Pinpoint the cell where the given text exists, returning its [x, y] midpoint coordinate. 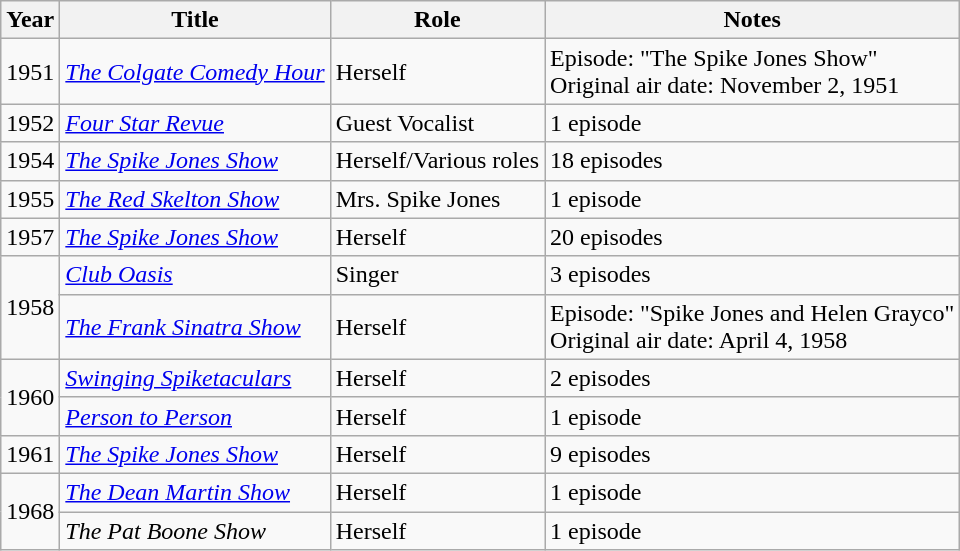
1955 [30, 199]
1951 [30, 72]
Four Star Revue [195, 123]
1968 [30, 511]
20 episodes [752, 237]
The Red Skelton Show [195, 199]
Role [437, 20]
1954 [30, 161]
2 episodes [752, 378]
Club Oasis [195, 275]
18 episodes [752, 161]
Year [30, 20]
Singer [437, 275]
The Colgate Comedy Hour [195, 72]
Title [195, 20]
Notes [752, 20]
1960 [30, 397]
Swinging Spiketaculars [195, 378]
9 episodes [752, 454]
1961 [30, 454]
Person to Person [195, 416]
The Pat Boone Show [195, 531]
1952 [30, 123]
The Frank Sinatra Show [195, 326]
Guest Vocalist [437, 123]
1958 [30, 308]
1957 [30, 237]
The Dean Martin Show [195, 492]
3 episodes [752, 275]
Mrs. Spike Jones [437, 199]
Episode: "The Spike Jones Show" Original air date: November 2, 1951 [752, 72]
Episode: "Spike Jones and Helen Grayco" Original air date: April 4, 1958 [752, 326]
Herself/Various roles [437, 161]
